Return the (X, Y) coordinate for the center point of the cell that contains the specified text.  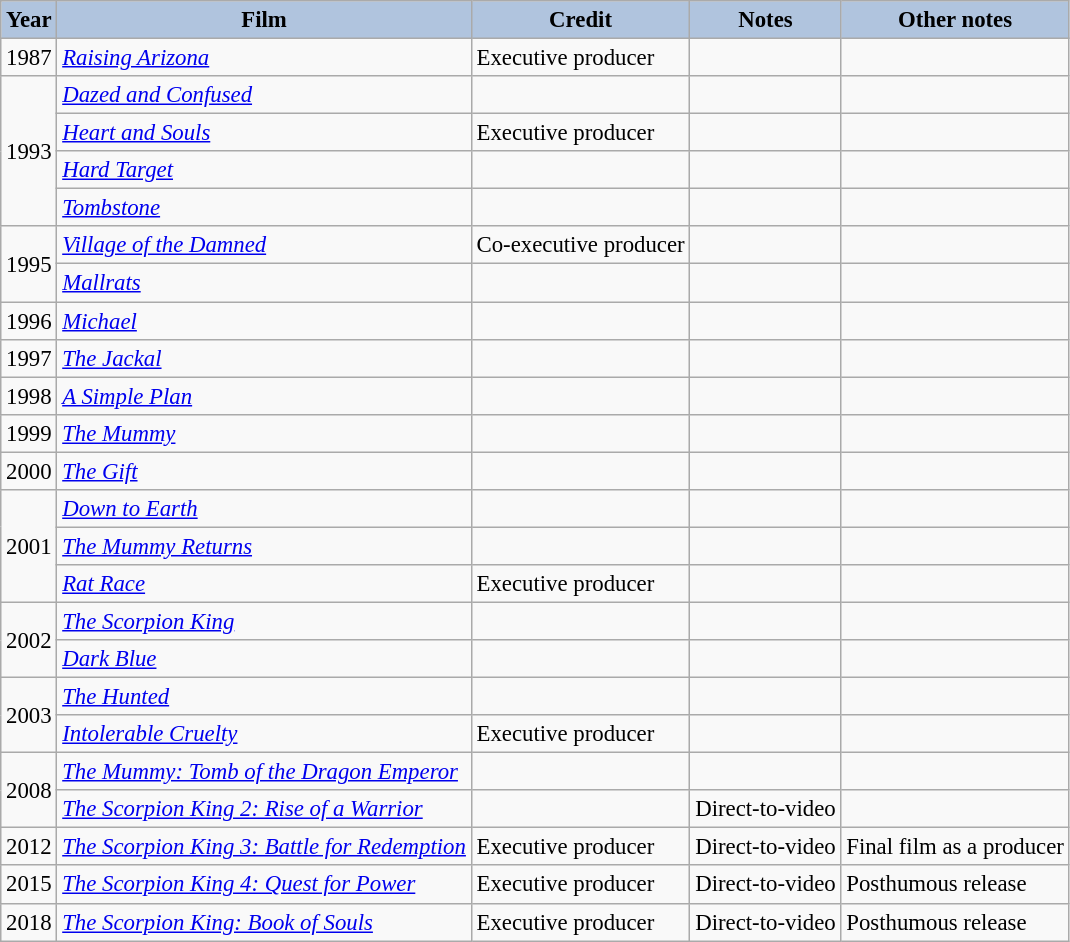
2000 (29, 471)
The Scorpion King: Book of Souls (264, 922)
Intolerable Cruelty (264, 734)
A Simple Plan (264, 396)
Heart and Souls (264, 133)
Film (264, 20)
2015 (29, 885)
The Scorpion King 3: Battle for Redemption (264, 847)
Dark Blue (264, 659)
2001 (29, 546)
Down to Earth (264, 509)
Dazed and Confused (264, 95)
Co-executive producer (580, 245)
1996 (29, 321)
1987 (29, 58)
2018 (29, 922)
Rat Race (264, 584)
Michael (264, 321)
1995 (29, 264)
The Scorpion King 4: Quest for Power (264, 885)
The Jackal (264, 358)
1997 (29, 358)
The Mummy: Tomb of the Dragon Emperor (264, 772)
The Mummy (264, 433)
2008 (29, 790)
2002 (29, 640)
Notes (766, 20)
Credit (580, 20)
1993 (29, 151)
1999 (29, 433)
Village of the Damned (264, 245)
2012 (29, 847)
Other notes (955, 20)
Final film as a producer (955, 847)
Year (29, 20)
Mallrats (264, 283)
The Gift (264, 471)
2003 (29, 716)
The Scorpion King (264, 621)
The Scorpion King 2: Rise of a Warrior (264, 809)
Raising Arizona (264, 58)
Tombstone (264, 208)
The Hunted (264, 697)
The Mummy Returns (264, 546)
1998 (29, 396)
Hard Target (264, 170)
